Extract the (x, y) coordinate from the center of the cell holding the provided text.  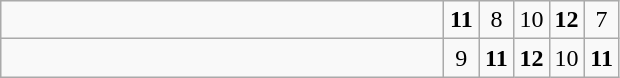
9 (462, 58)
7 (602, 20)
8 (496, 20)
